Detect which cell encompasses the target text, then output its (x, y) center coordinate. 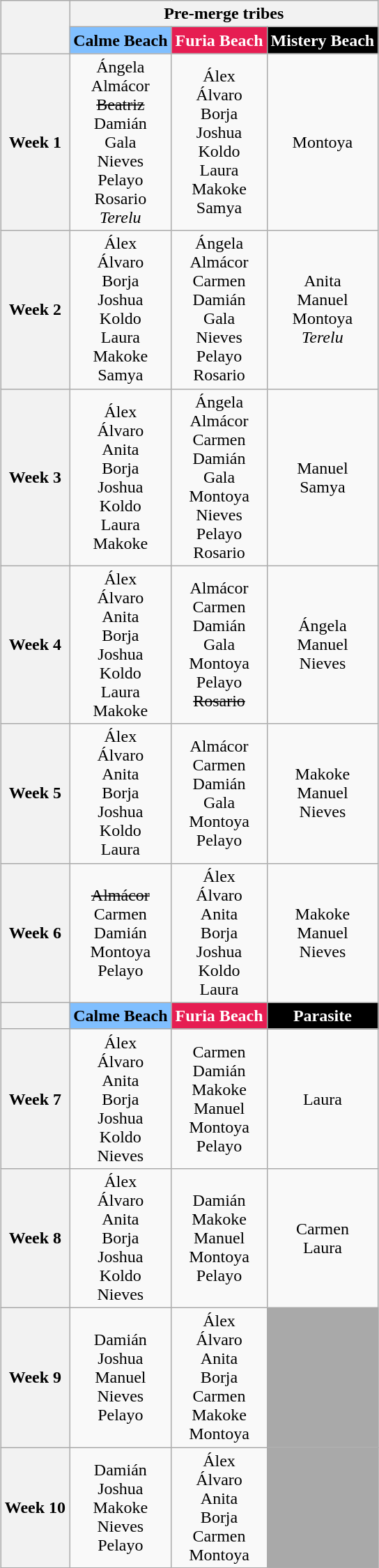
Week 8 (35, 1238)
Parasite (323, 1016)
Week 7 (35, 1099)
Week 3 (35, 477)
Manuel Samya (323, 477)
Damián Joshua Manuel Nieves Pelayo (121, 1377)
Ángela Manuel Nieves (323, 645)
Ángela Almácor Carmen Damián Gala Montoya Nieves Pelayo Rosario (219, 477)
Álex Álvaro Anita Borja Carmen Makoke Montoya (219, 1377)
Laura (323, 1099)
Ángela Almácor Beatriz Damián Gala Nieves Pelayo Rosario Terelu (121, 142)
Mistery Beach (323, 40)
Almácor Carmen Damián Gala Montoya Pelayo (219, 793)
Pre-merge tribes (224, 14)
Álex Álvaro Anita Borja Carmen Montoya (219, 1507)
Week 10 (35, 1507)
Anita Manuel Montoya Terelu (323, 309)
Damián Joshua Makoke Nieves Pelayo (121, 1507)
Carmen Damián Makoke Manuel Montoya Pelayo (219, 1099)
Almácor Carmen Damián Gala Montoya Pelayo Rosario (219, 645)
Week 1 (35, 142)
Almácor Carmen Damián Montoya Pelayo (121, 933)
Week 6 (35, 933)
Ángela Almácor Carmen Damián Gala Nieves Pelayo Rosario (219, 309)
Week 9 (35, 1377)
Carmen Laura (323, 1238)
Montoya (323, 142)
Week 2 (35, 309)
Week 4 (35, 645)
Week 5 (35, 793)
Damián Makoke Manuel Montoya Pelayo (219, 1238)
